Identify which cell holds the provided text, then report its [x, y] central coordinate. 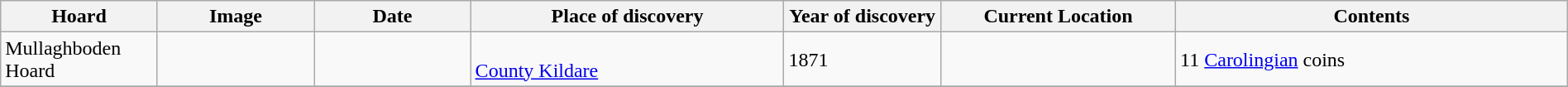
Image [235, 17]
Year of discovery [862, 17]
Hoard [79, 17]
Mullaghboden Hoard [79, 60]
County Kildare [627, 60]
11 Carolingian coins [1372, 60]
Date [392, 17]
Contents [1372, 17]
1871 [862, 60]
Place of discovery [627, 17]
Current Location [1058, 17]
